Identify which cell holds the provided text, then report its [x, y] central coordinate. 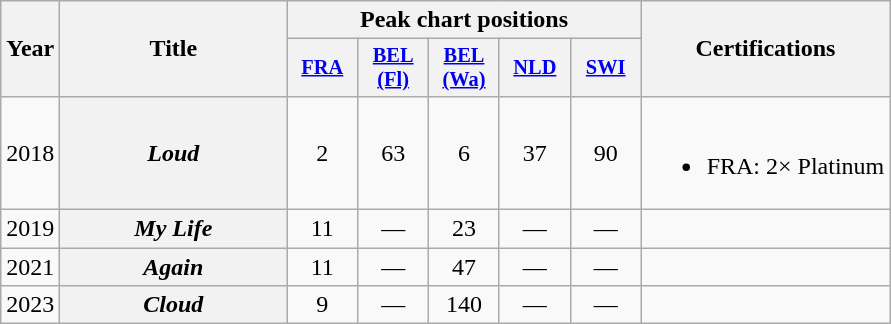
Loud [174, 152]
Year [30, 49]
63 [394, 152]
37 [534, 152]
2023 [30, 305]
Cloud [174, 305]
Again [174, 267]
6 [464, 152]
Title [174, 49]
90 [606, 152]
Peak chart positions [464, 20]
NLD [534, 68]
FRA: 2× Platinum [766, 152]
2018 [30, 152]
2021 [30, 267]
Certifications [766, 49]
47 [464, 267]
23 [464, 229]
BEL(Wa) [464, 68]
2 [322, 152]
BEL(Fl) [394, 68]
SWI [606, 68]
9 [322, 305]
140 [464, 305]
2019 [30, 229]
My Life [174, 229]
FRA [322, 68]
